Provide the [x, y] coordinate of the cell's center where the given text is located.  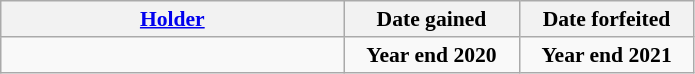
Holder [172, 19]
Year end 2021 [606, 55]
Year end 2020 [432, 55]
Date gained [432, 19]
Date forfeited [606, 19]
